Determine the [x, y] coordinate at the center of the cell enclosing the given text.  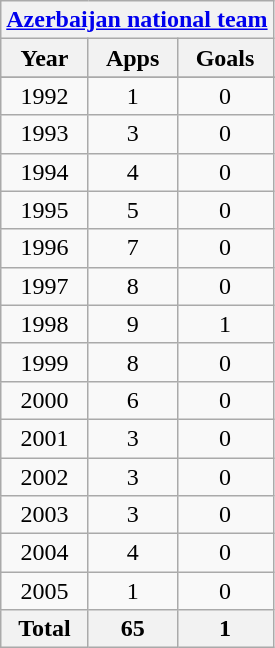
2001 [45, 438]
1994 [45, 172]
65 [132, 629]
1995 [45, 210]
Azerbaijan national team [137, 20]
1996 [45, 248]
7 [132, 248]
1997 [45, 286]
6 [132, 400]
2004 [45, 553]
2002 [45, 477]
1992 [45, 96]
Total [45, 629]
2000 [45, 400]
1993 [45, 134]
5 [132, 210]
2003 [45, 515]
9 [132, 324]
2005 [45, 591]
1999 [45, 362]
Apps [132, 58]
Year [45, 58]
Goals [225, 58]
1998 [45, 324]
